Detect which cell encompasses the target text, then output its [X, Y] center coordinate. 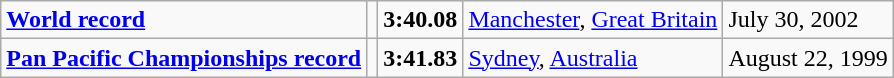
Sydney, Australia [593, 58]
Pan Pacific Championships record [184, 58]
Manchester, Great Britain [593, 20]
July 30, 2002 [808, 20]
3:41.83 [420, 58]
World record [184, 20]
August 22, 1999 [808, 58]
3:40.08 [420, 20]
